Capture the cell that displays the provided text and extract its (X, Y) central coordinate. 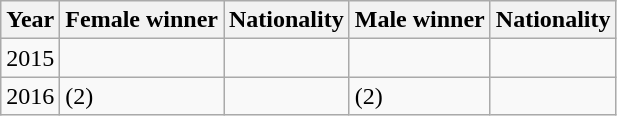
Female winner (142, 20)
Male winner (420, 20)
2016 (30, 96)
Year (30, 20)
2015 (30, 58)
